Search for the cell housing the specified text and yield its [x, y] center coordinate. 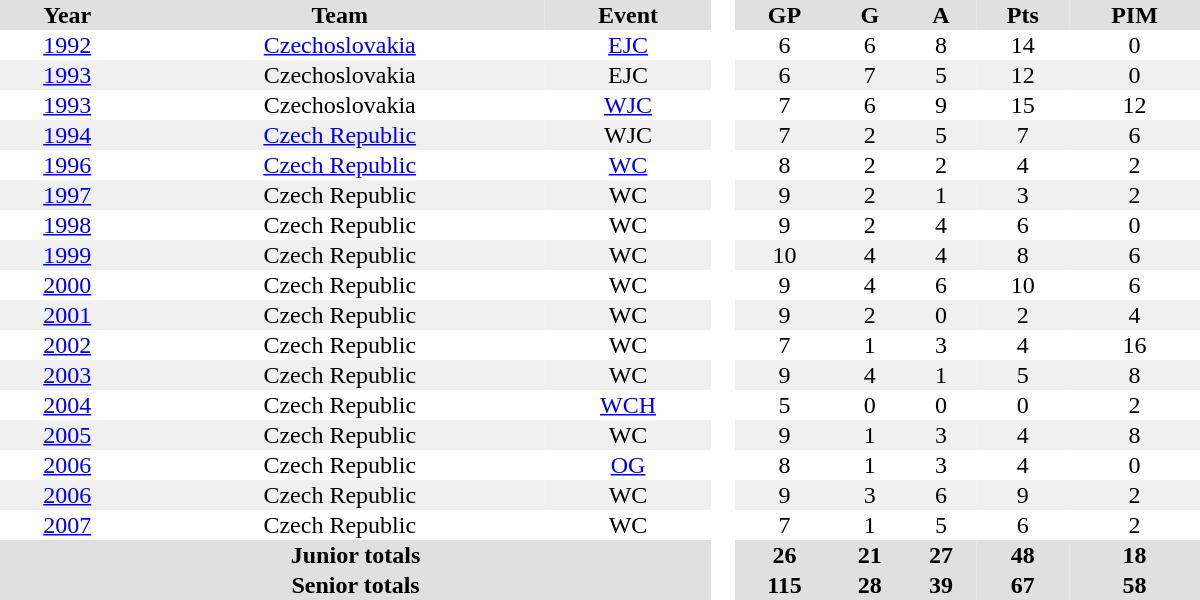
2001 [68, 315]
2003 [68, 375]
Year [68, 15]
58 [1134, 585]
28 [870, 585]
15 [1023, 105]
Junior totals [356, 555]
14 [1023, 45]
115 [784, 585]
1994 [68, 135]
Senior totals [356, 585]
PIM [1134, 15]
WCH [628, 405]
48 [1023, 555]
Team [340, 15]
2002 [68, 345]
26 [784, 555]
1999 [68, 255]
A [940, 15]
G [870, 15]
67 [1023, 585]
1996 [68, 165]
1992 [68, 45]
18 [1134, 555]
Pts [1023, 15]
OG [628, 465]
Event [628, 15]
1997 [68, 195]
1998 [68, 225]
2007 [68, 525]
2005 [68, 435]
2000 [68, 285]
21 [870, 555]
16 [1134, 345]
GP [784, 15]
2004 [68, 405]
39 [940, 585]
27 [940, 555]
